Pinpoint the cell where the given text exists, returning its (X, Y) midpoint coordinate. 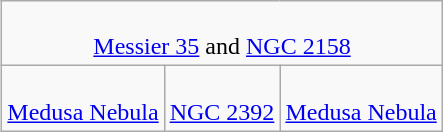
NGC 2392 (222, 98)
Messier 35 and NGC 2158 (222, 34)
